Provide the [X, Y] coordinate of the cell's center where the given text is located.  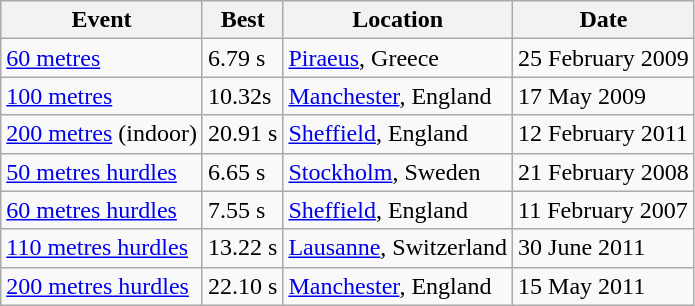
Best [242, 20]
7.55 s [242, 210]
Location [398, 20]
60 metres [102, 58]
6.79 s [242, 58]
200 metres hurdles [102, 286]
6.65 s [242, 172]
Stockholm, Sweden [398, 172]
17 May 2009 [604, 96]
10.32s [242, 96]
Lausanne, Switzerland [398, 248]
21 February 2008 [604, 172]
Event [102, 20]
Date [604, 20]
200 metres (indoor) [102, 134]
110 metres hurdles [102, 248]
12 February 2011 [604, 134]
13.22 s [242, 248]
30 June 2011 [604, 248]
22.10 s [242, 286]
Piraeus, Greece [398, 58]
11 February 2007 [604, 210]
50 metres hurdles [102, 172]
25 February 2009 [604, 58]
15 May 2011 [604, 286]
100 metres [102, 96]
20.91 s [242, 134]
60 metres hurdles [102, 210]
